From the cell containing the given text, extract its center point as (X, Y) coordinate. 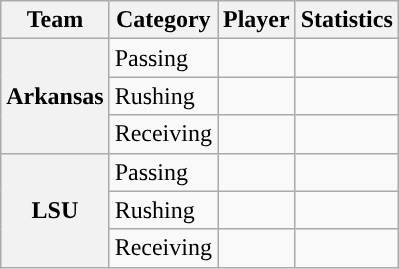
LSU (55, 210)
Player (257, 20)
Arkansas (55, 96)
Category (163, 20)
Statistics (346, 20)
Team (55, 20)
